From the cell containing the given text, extract its center point as (x, y) coordinate. 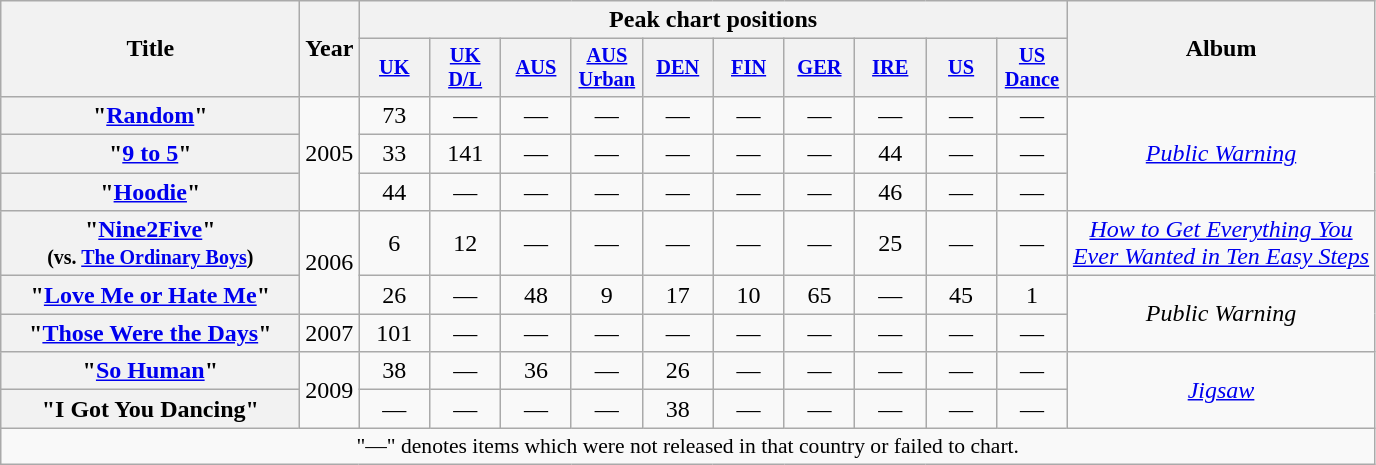
US (962, 68)
"Hoodie" (150, 192)
"I Got You Dancing" (150, 409)
2005 (330, 153)
141 (466, 154)
How to Get Everything YouEver Wanted in Ten Easy Steps (1220, 244)
46 (890, 192)
101 (394, 333)
12 (466, 244)
Title (150, 49)
"Love Me or Hate Me" (150, 295)
25 (890, 244)
65 (820, 295)
UK D/L (466, 68)
2006 (330, 262)
10 (748, 295)
17 (678, 295)
AUSUrban (606, 68)
2009 (330, 390)
73 (394, 115)
"9 to 5" (150, 154)
"Nine2Five"(vs. The Ordinary Boys) (150, 244)
48 (536, 295)
9 (606, 295)
GER (820, 68)
"Those Were the Days" (150, 333)
36 (536, 371)
DEN (678, 68)
"—" denotes items which were not released in that country or failed to chart. (688, 446)
FIN (748, 68)
6 (394, 244)
"So Human" (150, 371)
UK (394, 68)
IRE (890, 68)
33 (394, 154)
Album (1220, 49)
Year (330, 49)
Peak chart positions (714, 20)
AUS (536, 68)
"Random" (150, 115)
2007 (330, 333)
1 (1032, 295)
Jigsaw (1220, 390)
45 (962, 295)
USDance (1032, 68)
